Provide the (x, y) coordinate of the cell's center where the given text is located.  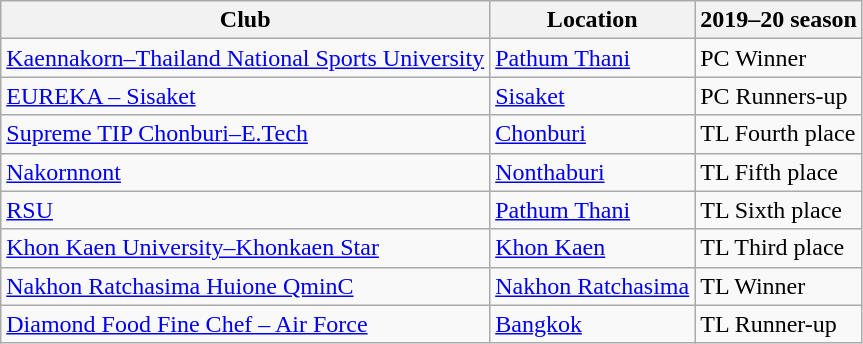
Chonburi (592, 134)
TL Third place (779, 248)
TL Fifth place (779, 172)
Diamond Food Fine Chef – Air Force (246, 324)
EUREKA – Sisaket (246, 96)
Nakhon Ratchasima Huione QminC (246, 286)
Bangkok (592, 324)
Nakornnont (246, 172)
TL Sixth place (779, 210)
Location (592, 20)
TL Runner-up (779, 324)
Nakhon Ratchasima (592, 286)
2019–20 season (779, 20)
Sisaket (592, 96)
Khon Kaen (592, 248)
Kaennakorn–Thailand National Sports University (246, 58)
Khon Kaen University–Khonkaen Star (246, 248)
RSU (246, 210)
Supreme TIP Chonburi–E.Tech (246, 134)
Nonthaburi (592, 172)
PC Runners-up (779, 96)
Club (246, 20)
PC Winner (779, 58)
TL Fourth place (779, 134)
TL Winner (779, 286)
